Detect which cell encompasses the target text, then output its [x, y] center coordinate. 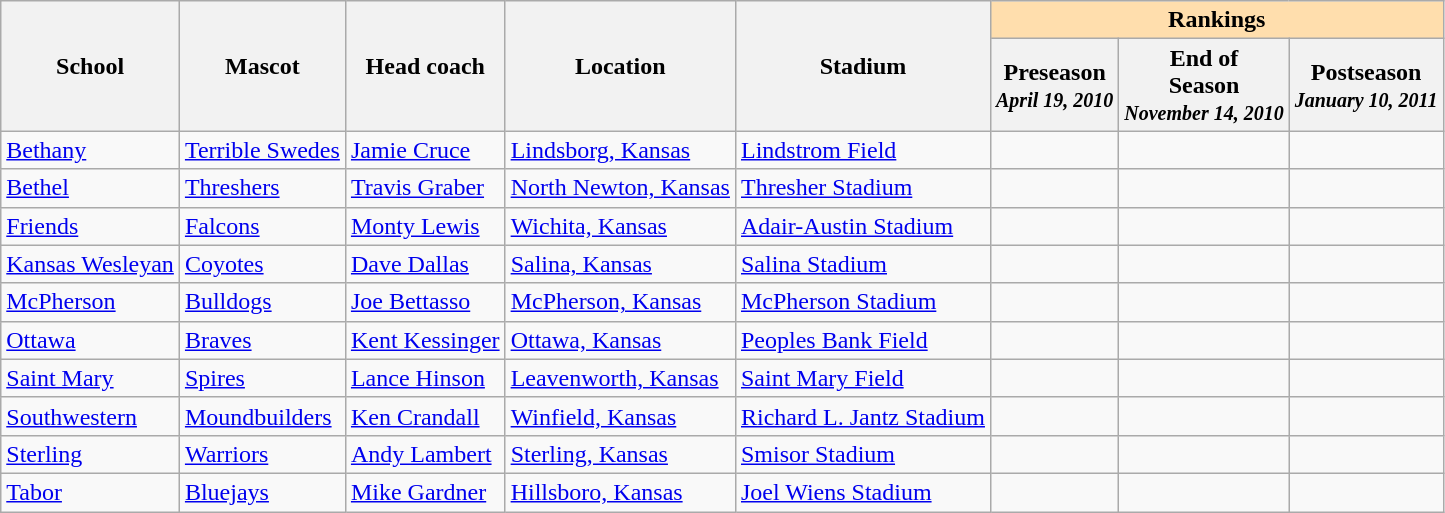
Saint Mary Field [862, 378]
Lindstrom Field [862, 150]
Spires [262, 378]
Dave Dallas [425, 264]
Bluejays [262, 492]
School [90, 66]
Terrible Swedes [262, 150]
Braves [262, 340]
PostseasonJanuary 10, 2011 [1366, 85]
Adair-Austin Stadium [862, 226]
Friends [90, 226]
Warriors [262, 454]
Lindsborg, Kansas [620, 150]
Sterling [90, 454]
Head coach [425, 66]
McPherson, Kansas [620, 302]
McPherson Stadium [862, 302]
Bulldogs [262, 302]
Salina Stadium [862, 264]
Bethel [90, 188]
Mike Gardner [425, 492]
Stadium [862, 66]
Ottawa, Kansas [620, 340]
Location [620, 66]
Richard L. Jantz Stadium [862, 416]
Salina, Kansas [620, 264]
Ken Crandall [425, 416]
Joel Wiens Stadium [862, 492]
Andy Lambert [425, 454]
Thresher Stadium [862, 188]
Sterling, Kansas [620, 454]
End ofSeasonNovember 14, 2010 [1204, 85]
Mascot [262, 66]
Smisor Stadium [862, 454]
North Newton, Kansas [620, 188]
Coyotes [262, 264]
Winfield, Kansas [620, 416]
Bethany [90, 150]
PreseasonApril 19, 2010 [1054, 85]
Hillsboro, Kansas [620, 492]
Jamie Cruce [425, 150]
Rankings [1216, 20]
Falcons [262, 226]
Peoples Bank Field [862, 340]
Kent Kessinger [425, 340]
Southwestern [90, 416]
Joe Bettasso [425, 302]
Monty Lewis [425, 226]
Kansas Wesleyan [90, 264]
Ottawa [90, 340]
Lance Hinson [425, 378]
Leavenworth, Kansas [620, 378]
Threshers [262, 188]
McPherson [90, 302]
Wichita, Kansas [620, 226]
Saint Mary [90, 378]
Travis Graber [425, 188]
Tabor [90, 492]
Moundbuilders [262, 416]
